Return the [x, y] coordinate for the center point of the cell that contains the specified text.  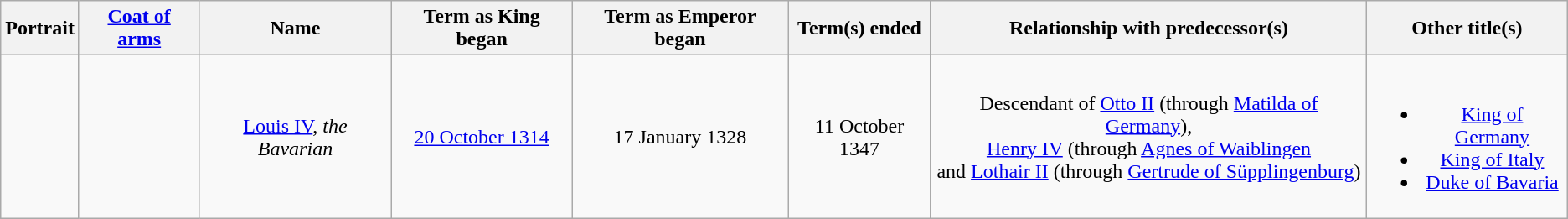
Term as Emperor began [680, 29]
King of GermanyKing of ItalyDuke of Bavaria [1467, 137]
17 January 1328 [680, 137]
11 October 1347 [859, 137]
Coat of arms [139, 29]
Other title(s) [1467, 29]
Term(s) ended [859, 29]
Portrait [40, 29]
20 October 1314 [482, 137]
Name [295, 29]
Louis IV, the Bavarian [295, 137]
Term as King began [482, 29]
Descendant of Otto II (through Matilda of Germany),Henry IV (through Agnes of Waiblingenand Lothair II (through Gertrude of Süpplingenburg) [1148, 137]
Relationship with predecessor(s) [1148, 29]
